Capture the cell that displays the provided text and extract its [x, y] central coordinate. 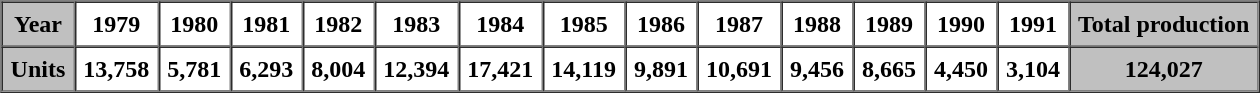
12,394 [416, 68]
1982 [338, 24]
1980 [194, 24]
1984 [500, 24]
8,665 [889, 68]
124,027 [1164, 68]
1986 [661, 24]
6,293 [266, 68]
14,119 [584, 68]
4,450 [961, 68]
1990 [961, 24]
1981 [266, 24]
Total production [1164, 24]
Year [38, 24]
13,758 [116, 68]
3,104 [1033, 68]
1985 [584, 24]
9,891 [661, 68]
17,421 [500, 68]
1987 [739, 24]
9,456 [817, 68]
8,004 [338, 68]
1989 [889, 24]
1991 [1033, 24]
Units [38, 68]
1983 [416, 24]
1979 [116, 24]
1988 [817, 24]
10,691 [739, 68]
5,781 [194, 68]
